Pinpoint the cell where the given text exists, returning its (X, Y) midpoint coordinate. 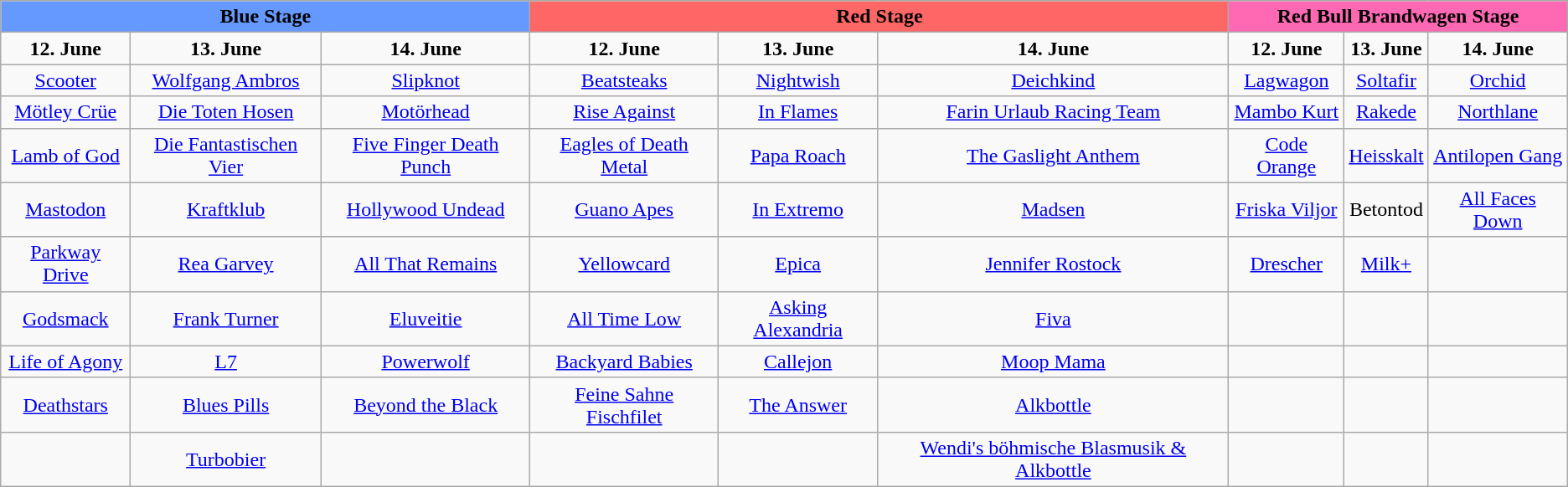
Frank Turner (226, 318)
Die Fantastischen Vier (226, 156)
Rakede (1386, 112)
Drescher (1287, 264)
Scooter (65, 80)
L7 (226, 361)
Eagles of Death Metal (625, 156)
Heisskalt (1386, 156)
Wolfgang Ambros (226, 80)
Milk+ (1386, 264)
Deichkind (1054, 80)
Northlane (1498, 112)
Red Stage (879, 17)
Deathstars (65, 405)
Mastodon (65, 209)
Life of Agony (65, 361)
Betontod (1386, 209)
All Time Low (625, 318)
Blue Stage (266, 17)
Moop Mama (1054, 361)
Antilopen Gang (1498, 156)
Orchid (1498, 80)
Die Toten Hosen (226, 112)
Yellowcard (625, 264)
Hollywood Undead (426, 209)
Asking Alexandria (797, 318)
Fiva (1054, 318)
Five Finger Death Punch (426, 156)
Friska Viljor (1287, 209)
The Answer (797, 405)
In Flames (797, 112)
Feine Sahne Fischfilet (625, 405)
Powerwolf (426, 361)
The Gaslight Anthem (1054, 156)
Rea Garvey (226, 264)
Motörhead (426, 112)
Beyond the Black (426, 405)
Red Bull Brandwagen Stage (1398, 17)
Guano Apes (625, 209)
Callejon (797, 361)
Madsen (1054, 209)
Soltafir (1386, 80)
Turbobier (226, 459)
All That Remains (426, 264)
Godsmack (65, 318)
Mambo Kurt (1287, 112)
Farin Urlaub Racing Team (1054, 112)
Rise Against (625, 112)
Papa Roach (797, 156)
Nightwish (797, 80)
Wendi's böhmische Blasmusik & Alkbottle (1054, 459)
In Extremo (797, 209)
Epica (797, 264)
Mötley Crüe (65, 112)
Slipknot (426, 80)
Code Orange (1287, 156)
Blues Pills (226, 405)
Parkway Drive (65, 264)
All Faces Down (1498, 209)
Jennifer Rostock (1054, 264)
Lamb of God (65, 156)
Backyard Babies (625, 361)
Lagwagon (1287, 80)
Beatsteaks (625, 80)
Kraftklub (226, 209)
Eluveitie (426, 318)
Alkbottle (1054, 405)
